Output the [X, Y] coordinate of the center of the cell containing the given text.  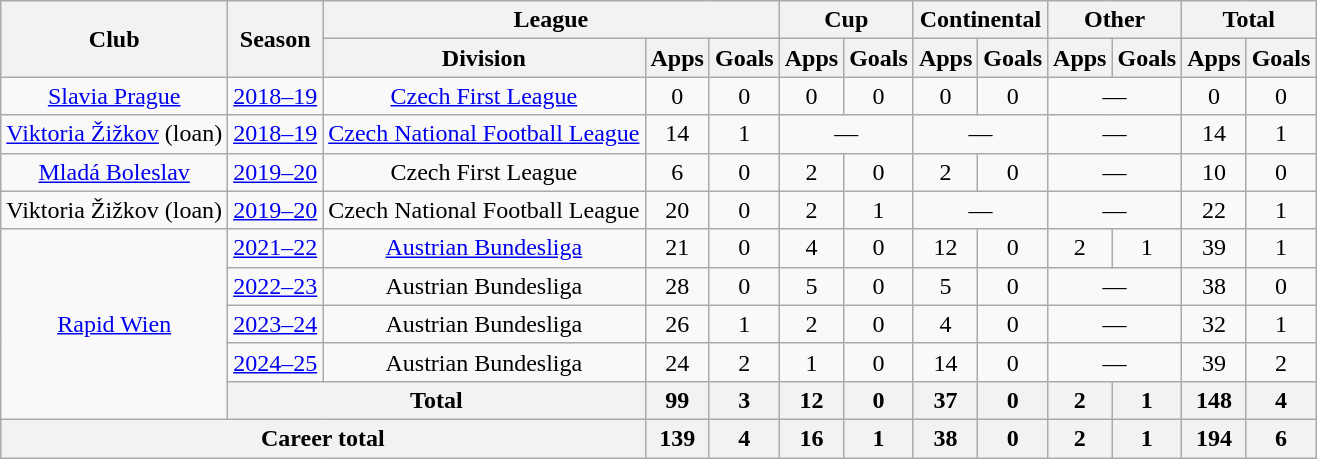
Season [276, 39]
2024–25 [276, 362]
194 [1214, 438]
22 [1214, 210]
28 [677, 286]
2022–23 [276, 286]
10 [1214, 172]
2021–22 [276, 248]
Mladá Boleslav [114, 172]
Club [114, 39]
21 [677, 248]
26 [677, 324]
3 [744, 400]
32 [1214, 324]
League [551, 20]
2023–24 [276, 324]
99 [677, 400]
24 [677, 362]
37 [945, 400]
Continental [980, 20]
Rapid Wien [114, 324]
148 [1214, 400]
20 [677, 210]
Cup [846, 20]
16 [811, 438]
Career total [323, 438]
Slavia Prague [114, 96]
139 [677, 438]
Other [1115, 20]
Division [484, 58]
